Find where the given text appears and provide that cell's center as [x, y] coordinate. 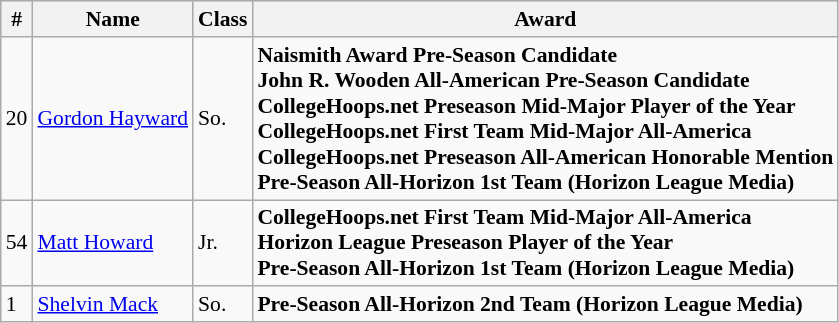
Matt Howard [112, 244]
Class [222, 19]
Award [545, 19]
CollegeHoops.net First Team Mid-Major All-AmericaHorizon League Preseason Player of the YearPre-Season All-Horizon 1st Team (Horizon League Media) [545, 244]
Shelvin Mack [112, 305]
1 [17, 305]
# [17, 19]
54 [17, 244]
Name [112, 19]
Jr. [222, 244]
Gordon Hayward [112, 118]
Pre-Season All-Horizon 2nd Team (Horizon League Media) [545, 305]
20 [17, 118]
